Detect which cell encompasses the target text, then output its [X, Y] center coordinate. 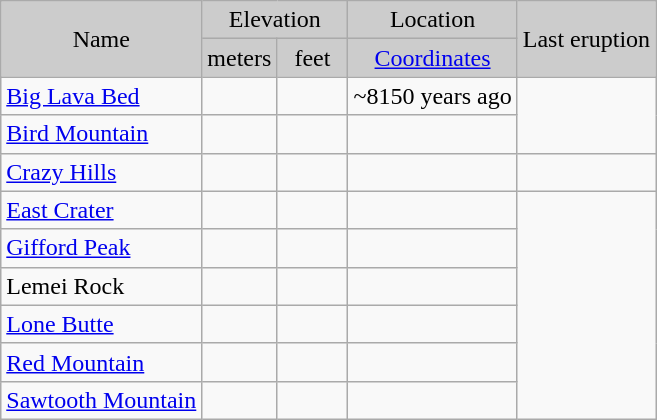
Lemei Rock [102, 286]
Bird Mountain [102, 134]
Last eruption [586, 39]
Crazy Hills [102, 172]
Gifford Peak [102, 248]
meters [240, 58]
Elevation [275, 20]
East Crater [102, 210]
Big Lava Bed [102, 96]
feet [312, 58]
Location [432, 20]
Sawtooth Mountain [102, 400]
Lone Butte [102, 324]
Red Mountain [102, 362]
~8150 years ago [432, 96]
Name [102, 39]
Coordinates [432, 58]
